Extract the [x, y] coordinate from the center of the cell holding the provided text.  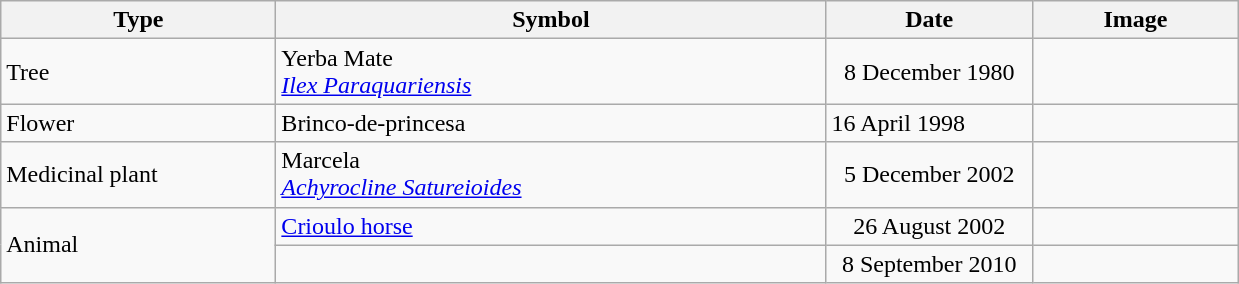
16 April 1998 [929, 123]
Tree [138, 72]
26 August 2002 [929, 226]
Animal [138, 245]
8 September 2010 [929, 264]
Type [138, 20]
Image [1135, 20]
Symbol [551, 20]
Crioulo horse [551, 226]
Brinco-de-princesa [551, 123]
8 December 1980 [929, 72]
Medicinal plant [138, 174]
MarcelaAchyrocline Satureioides [551, 174]
Date [929, 20]
5 December 2002 [929, 174]
Yerba MateIlex Paraquariensis [551, 72]
Flower [138, 123]
